Extract the (x, y) coordinate from the center of the cell holding the provided text.  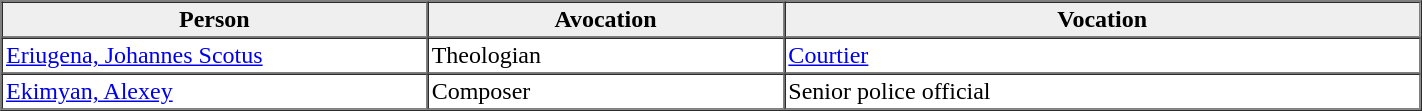
Avocation (606, 20)
Courtier (1102, 56)
Eriugena, Johannes Scotus (215, 56)
Composer (606, 92)
Senior police official (1102, 92)
Ekimyan, Alexey (215, 92)
Vocation (1102, 20)
Theologian (606, 56)
Person (215, 20)
